From the cell containing the given text, extract its center point as (X, Y) coordinate. 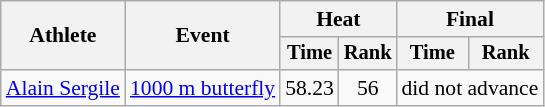
Event (202, 36)
58.23 (310, 88)
did not advance (470, 88)
Alain Sergile (63, 88)
Heat (338, 19)
Final (470, 19)
1000 m butterfly (202, 88)
56 (368, 88)
Athlete (63, 36)
